Provide the [x, y] coordinate of the cell's center where the given text is located.  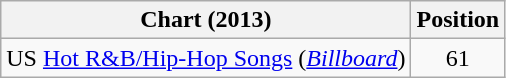
Position [458, 20]
US Hot R&B/Hip-Hop Songs (Billboard) [206, 58]
61 [458, 58]
Chart (2013) [206, 20]
